Search for the cell housing the specified text and yield its [X, Y] center coordinate. 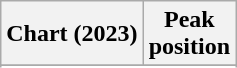
Peakposition [189, 34]
Chart (2023) [72, 34]
